Provide the [x, y] coordinate of the cell's center where the given text is located.  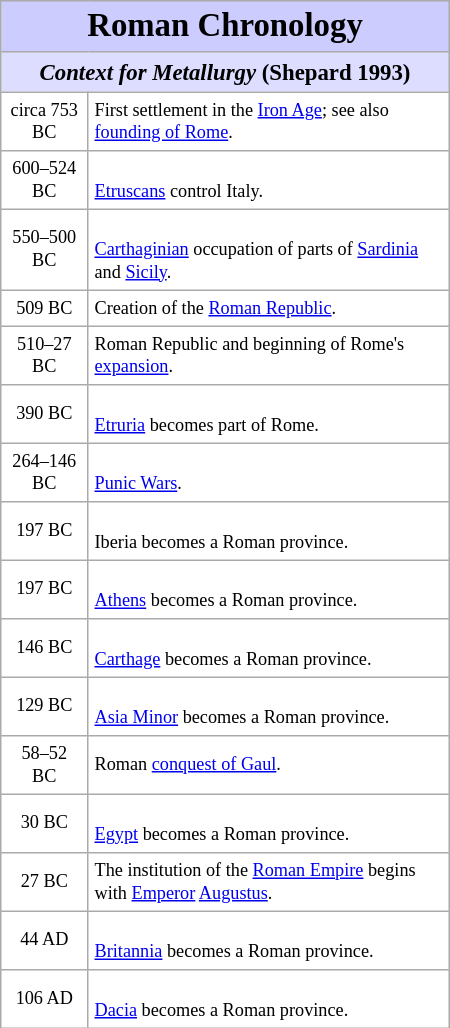
Roman Chronology [225, 26]
106 AD [44, 998]
Athens becomes a Roman province. [268, 589]
Asia Minor becomes a Roman province. [268, 706]
Roman conquest of Gaul. [268, 764]
510–27 BC [44, 355]
Context for Metallurgy (Shepard 1993) [225, 71]
129 BC [44, 706]
Iberia becomes a Roman province. [268, 530]
First settlement in the Iron Age; see also founding of Rome. [268, 121]
Etruria becomes part of Rome. [268, 413]
146 BC [44, 647]
Carthaginian occupation of parts of Sardinia and Sicily. [268, 250]
30 BC [44, 823]
Roman Republic and beginning of Rome's expansion. [268, 355]
58–52 BC [44, 764]
27 BC [44, 881]
Etruscans control Italy. [268, 179]
44 AD [44, 940]
Egypt becomes a Roman province. [268, 823]
Britannia becomes a Roman province. [268, 940]
550–500 BC [44, 250]
264–146 BC [44, 472]
Carthage becomes a Roman province. [268, 647]
600–524 BC [44, 179]
509 BC [44, 308]
Punic Wars. [268, 472]
The institution of the Roman Empire begins with Emperor Augustus. [268, 881]
390 BC [44, 413]
circa 753 BC [44, 121]
Dacia becomes a Roman province. [268, 998]
Creation of the Roman Republic. [268, 308]
